Provide the (x, y) coordinate of the cell's center where the given text is located.  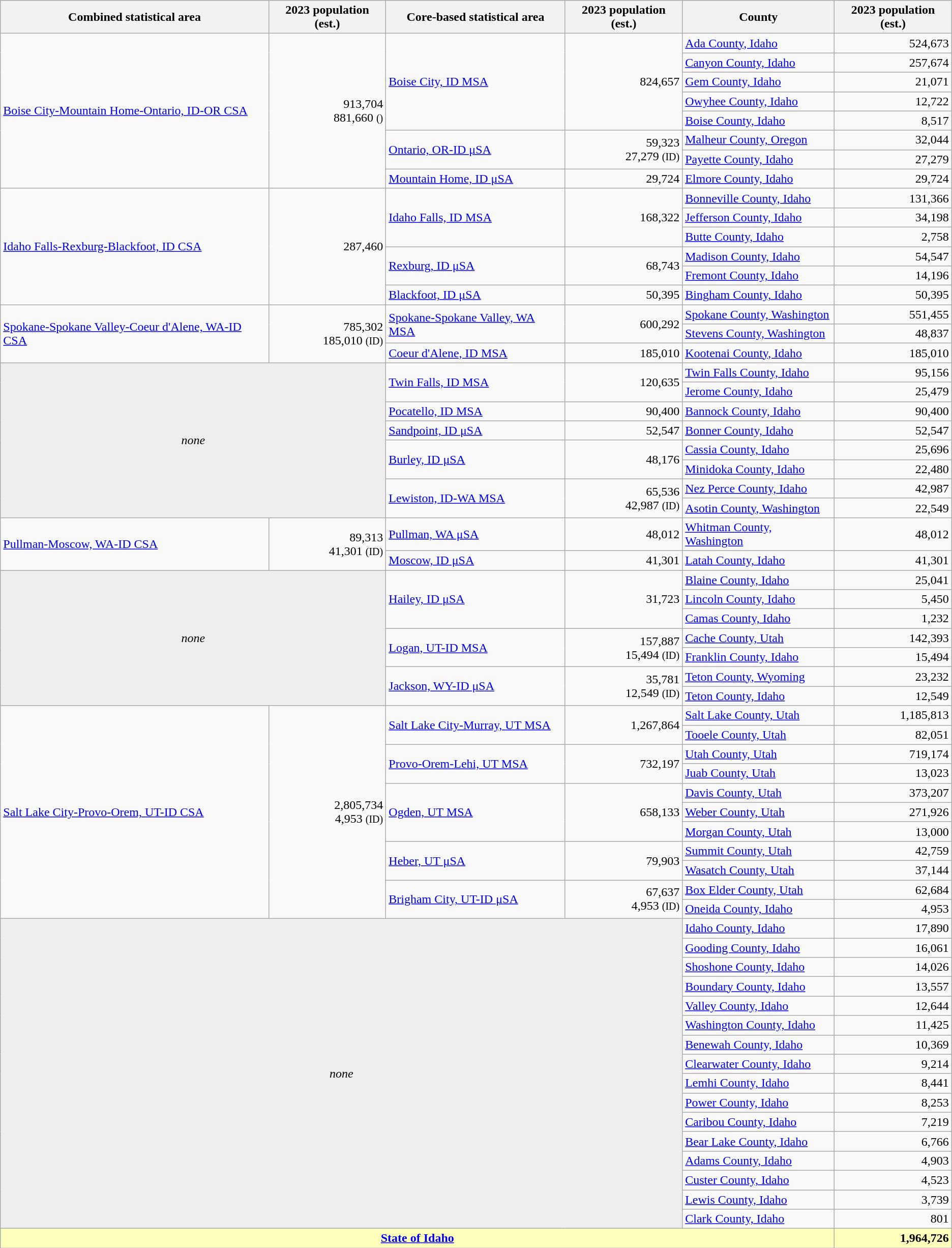
4,523 (893, 1180)
32,044 (893, 140)
Teton County, Idaho (759, 696)
Salt Lake City-Murray, UT MSA (475, 725)
271,926 (893, 812)
Clearwater County, Idaho (759, 1064)
Logan, UT-ID MSA (475, 648)
719,174 (893, 754)
23,232 (893, 677)
Boise City-Mountain Home-Ontario, ID-OR CSA (135, 111)
Juab County, Utah (759, 773)
Custer County, Idaho (759, 1180)
8,253 (893, 1102)
4,903 (893, 1160)
373,207 (893, 793)
67,6374,953 (ID) (623, 899)
1,232 (893, 619)
65,53642,987 (ID) (623, 498)
Lemhi County, Idaho (759, 1083)
Pullman, WA μSA (475, 534)
Bear Lake County, Idaho (759, 1141)
Jerome County, Idaho (759, 392)
Nez Perce County, Idaho (759, 488)
12,549 (893, 696)
785,302185,010 (ID) (327, 334)
Combined statistical area (135, 17)
11,425 (893, 1025)
14,196 (893, 276)
Blaine County, Idaho (759, 579)
Kootenai County, Idaho (759, 353)
Morgan County, Utah (759, 831)
4,953 (893, 909)
Idaho County, Idaho (759, 928)
25,041 (893, 579)
25,696 (893, 450)
Washington County, Idaho (759, 1025)
12,722 (893, 101)
Ada County, Idaho (759, 43)
Salt Lake City-Provo-Orem, UT-ID CSA (135, 812)
Bonneville County, Idaho (759, 198)
68,743 (623, 266)
Salt Lake County, Utah (759, 715)
79,903 (623, 860)
42,759 (893, 851)
Franklin County, Idaho (759, 657)
1,267,864 (623, 725)
Boise County, Idaho (759, 121)
732,197 (623, 764)
Wasatch County, Utah (759, 870)
37,144 (893, 870)
82,051 (893, 735)
Twin Falls County, Idaho (759, 372)
551,455 (893, 314)
6,766 (893, 1141)
3,739 (893, 1199)
Gem County, Idaho (759, 82)
257,674 (893, 63)
Lewis County, Idaho (759, 1199)
Twin Falls, ID MSA (475, 382)
Shoshone County, Idaho (759, 967)
Lewiston, ID-WA MSA (475, 498)
Stevens County, Washington (759, 334)
Cassia County, Idaho (759, 450)
48,176 (623, 459)
21,071 (893, 82)
Camas County, Idaho (759, 619)
Payette County, Idaho (759, 159)
8,441 (893, 1083)
Spokane-Spokane Valley, WA MSA (475, 324)
Coeur d'Alene, ID MSA (475, 353)
Ontario, OR-ID μSA (475, 150)
10,369 (893, 1044)
120,635 (623, 382)
Idaho Falls-Rexburg-Blackfoot, ID CSA (135, 246)
Power County, Idaho (759, 1102)
Asotin County, Washington (759, 508)
Sandpoint, ID μSA (475, 430)
Adams County, Idaho (759, 1160)
Weber County, Utah (759, 812)
Summit County, Utah (759, 851)
25,479 (893, 392)
State of Idaho (418, 1238)
13,023 (893, 773)
913,704881,660 () (327, 111)
13,000 (893, 831)
Malheur County, Oregon (759, 140)
34,198 (893, 217)
89,31341,301 (ID) (327, 543)
Spokane County, Washington (759, 314)
22,480 (893, 469)
14,026 (893, 967)
Spokane-Spokane Valley-Coeur d'Alene, WA-ID CSA (135, 334)
95,156 (893, 372)
824,657 (623, 82)
13,557 (893, 986)
Pocatello, ID MSA (475, 411)
Ogden, UT MSA (475, 812)
Jefferson County, Idaho (759, 217)
59,32327,279 (ID) (623, 150)
22,549 (893, 508)
Latah County, Idaho (759, 560)
48,837 (893, 334)
Oneida County, Idaho (759, 909)
Canyon County, Idaho (759, 63)
1,964,726 (893, 1238)
Hailey, ID μSA (475, 599)
Provo-Orem-Lehi, UT MSA (475, 764)
Blackfoot, ID μSA (475, 295)
Butte County, Idaho (759, 237)
Owyhee County, Idaho (759, 101)
157,88715,494 (ID) (623, 648)
Idaho Falls, ID MSA (475, 217)
Jackson, WY-ID μSA (475, 686)
Utah County, Utah (759, 754)
62,684 (893, 890)
35,78112,549 (ID) (623, 686)
Rexburg, ID μSA (475, 266)
16,061 (893, 948)
Core-based statistical area (475, 17)
1,185,813 (893, 715)
Benewah County, Idaho (759, 1044)
Madison County, Idaho (759, 256)
Cache County, Utah (759, 638)
131,366 (893, 198)
600,292 (623, 324)
Lincoln County, Idaho (759, 599)
Boundary County, Idaho (759, 986)
Mountain Home, ID μSA (475, 179)
31,723 (623, 599)
Boise City, ID MSA (475, 82)
Valley County, Idaho (759, 1006)
17,890 (893, 928)
54,547 (893, 256)
287,460 (327, 246)
Heber, UT μSA (475, 860)
42,987 (893, 488)
Burley, ID μSA (475, 459)
Tooele County, Utah (759, 735)
2,758 (893, 237)
524,673 (893, 43)
Minidoka County, Idaho (759, 469)
27,279 (893, 159)
142,393 (893, 638)
Pullman-Moscow, WA-ID CSA (135, 543)
Elmore County, Idaho (759, 179)
Whitman County, Washington (759, 534)
7,219 (893, 1122)
Brigham City, UT-ID μSA (475, 899)
Clark County, Idaho (759, 1219)
168,322 (623, 217)
658,133 (623, 812)
12,644 (893, 1006)
Fremont County, Idaho (759, 276)
9,214 (893, 1064)
Gooding County, Idaho (759, 948)
Bingham County, Idaho (759, 295)
Davis County, Utah (759, 793)
Bonner County, Idaho (759, 430)
County (759, 17)
Moscow, ID μSA (475, 560)
Teton County, Wyoming (759, 677)
Bannock County, Idaho (759, 411)
15,494 (893, 657)
2,805,7344,953 (ID) (327, 812)
8,517 (893, 121)
801 (893, 1219)
Box Elder County, Utah (759, 890)
Caribou County, Idaho (759, 1122)
5,450 (893, 599)
